Identify which cell holds the provided text, then report its (X, Y) central coordinate. 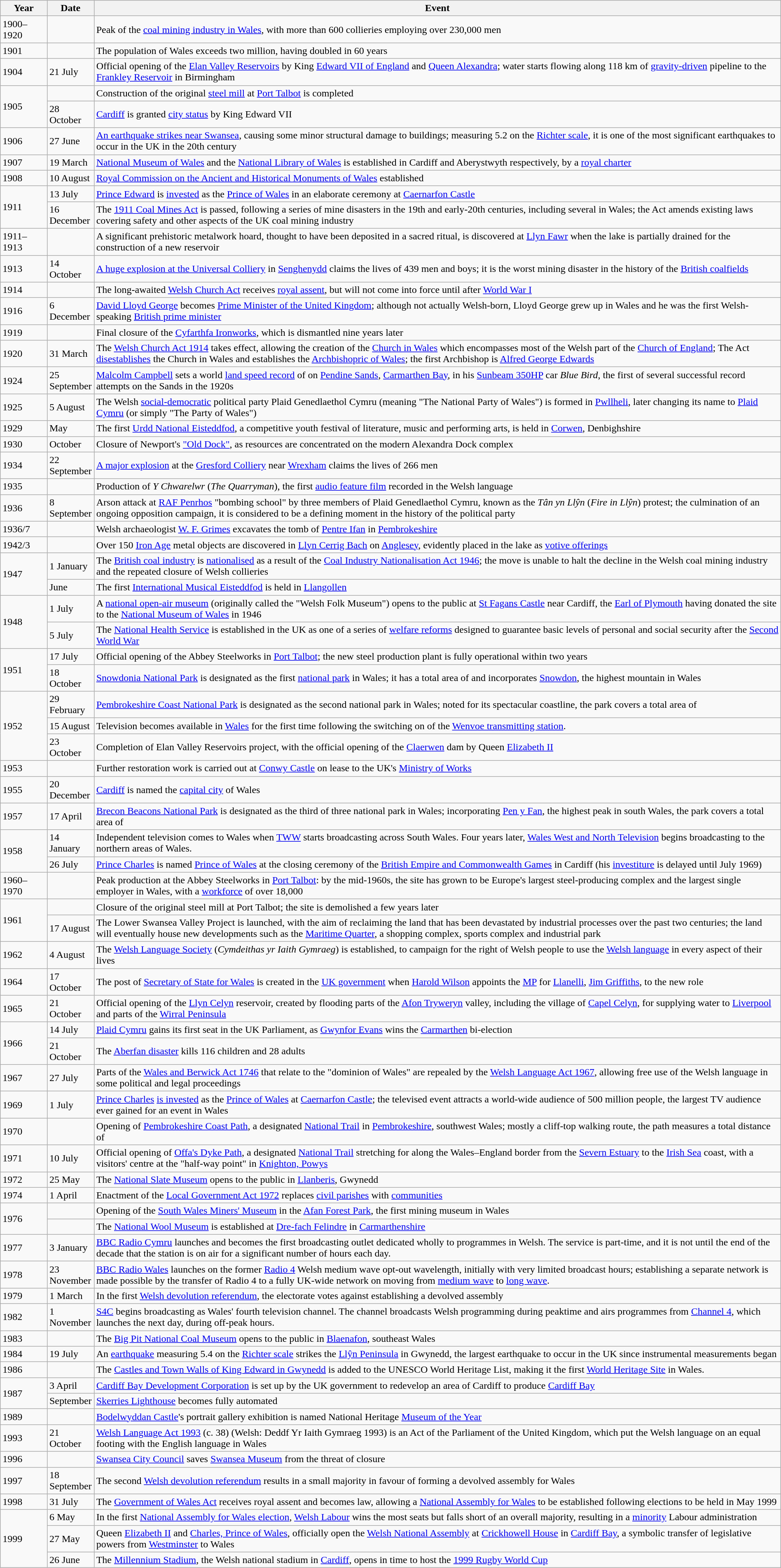
5 August (70, 407)
The first Urdd National Eisteddfod, a competitive youth festival of literature, music and performing arts, is held in Corwen, Denbighshire (437, 428)
Peak of the coal mining industry in Wales, with more than 600 collieries employing over 230,000 men (437, 30)
1948 (24, 622)
19 July (70, 1354)
1955 (24, 789)
1930 (24, 444)
Bodelwyddan Castle's portrait gallery exhibition is named National Heritage Museum of the Year (437, 1417)
Opening of the South Wales Miners' Museum in the Afan Forest Park, the first mining museum in Wales (437, 1211)
1976 (24, 1219)
Closure of Newport's "Old Dock", as resources are concentrated on the modern Alexandra Dock complex (437, 444)
1983 (24, 1339)
The National Slate Museum opens to the public in Llanberis, Gwynedd (437, 1180)
Over 150 Iron Age metal objects are discovered in Llyn Cerrig Bach on Anglesey, evidently placed in the lake as votive offerings (437, 545)
1916 (24, 311)
1914 (24, 290)
The Castles and Town Walls of King Edward in Gwynedd is added to the UNESCO World Heritage List, making it the first World Heritage Site in Wales. (437, 1370)
1984 (24, 1354)
31 July (70, 1502)
1978 (24, 1275)
Welsh archaeologist W. F. Grimes excavates the tomb of Pentre Ifan in Pembrokeshire (437, 529)
Construction of the original steel mill at Port Talbot is completed (437, 93)
6 May (70, 1517)
1960–1970 (24, 886)
27 June (70, 141)
27 May (70, 1538)
1901 (24, 51)
Enactment of the Local Government Act 1972 replaces civil parishes with communities (437, 1195)
1929 (24, 428)
10 July (70, 1158)
23 October (70, 747)
1908 (24, 178)
1936 (24, 508)
Plaid Cymru gains its first seat in the UK Parliament, as Gwynfor Evans wins the Carmarthen bi-election (437, 1030)
1919 (24, 332)
1969 (24, 1105)
18 September (70, 1481)
1964 (24, 981)
1 April (70, 1195)
1 January (70, 566)
1967 (24, 1078)
1979 (24, 1296)
The Big Pit National Coal Museum opens to the public in Blaenafon, southeast Wales (437, 1339)
17 August (70, 928)
1906 (24, 141)
19 March (70, 162)
1 March (70, 1296)
May (70, 428)
23 November (70, 1275)
Cardiff is named the capital city of Wales (437, 789)
1986 (24, 1370)
17 October (70, 981)
1911 (24, 207)
26 July (70, 864)
1966 (24, 1043)
Further restoration work is carried out at Conwy Castle on lease to the UK's Ministry of Works (437, 768)
16 December (70, 215)
1900–1920 (24, 30)
The National Wool Museum is established at Dre-fach Felindre in Carmarthenshire (437, 1226)
10 August (70, 178)
4 August (70, 955)
17 July (70, 657)
31 March (70, 353)
17 April (70, 817)
1947 (24, 573)
28 October (70, 115)
13 July (70, 194)
29 February (70, 704)
1935 (24, 487)
1971 (24, 1158)
1993 (24, 1438)
8 September (70, 508)
14 July (70, 1030)
1952 (24, 726)
1999 (24, 1538)
14 January (70, 843)
October (70, 444)
1987 (24, 1393)
1951 (24, 670)
Production of Y Chwarelwr (The Quarryman), the first audio feature film recorded in the Welsh language (437, 487)
1913 (24, 269)
1989 (24, 1417)
Skerries Lighthouse becomes fully automated (437, 1401)
Swansea City Council saves Swansea Museum from the threat of closure (437, 1459)
5 July (70, 635)
1977 (24, 1247)
1942/3 (24, 545)
25 May (70, 1180)
3 April (70, 1385)
3 January (70, 1247)
26 June (70, 1560)
22 September (70, 466)
1965 (24, 1009)
1972 (24, 1180)
1905 (24, 106)
Official opening of the Abbey Steelworks in Port Talbot; the new steel production plant is fully operational within two years (437, 657)
1936/7 (24, 529)
14 October (70, 269)
1996 (24, 1459)
1934 (24, 466)
The Millennium Stadium, the Welsh national stadium in Cardiff, opens in time to host the 1999 Rugby World Cup (437, 1560)
National Museum of Wales and the National Library of Wales is established in Cardiff and Aberystwyth respectively, by a royal charter (437, 162)
The Aberfan disaster kills 116 children and 28 adults (437, 1051)
18 October (70, 678)
Event (437, 8)
The long-awaited Welsh Church Act receives royal assent, but will not come into force until after World War I (437, 290)
A major explosion at the Gresford Colliery near Wrexham claims the lives of 266 men (437, 466)
27 July (70, 1078)
1904 (24, 72)
1970 (24, 1131)
1911–1913 (24, 241)
25 September (70, 381)
Television becomes available in Wales for the first time following the switching on of the Wenvoe transmitting station. (437, 726)
1 November (70, 1317)
1974 (24, 1195)
Year (24, 8)
The population of Wales exceeds two million, having doubled in 60 years (437, 51)
15 August (70, 726)
1924 (24, 381)
The first International Musical Eisteddfod is held in Llangollen (437, 587)
The second Welsh devolution referendum results in a small majority in favour of forming a devolved assembly for Wales (437, 1481)
In the first Welsh devolution referendum, the electorate votes against establishing a devolved assembly (437, 1296)
1982 (24, 1317)
September (70, 1401)
Final closure of the Cyfarthfa Ironworks, which is dismantled nine years later (437, 332)
6 December (70, 311)
Cardiff is granted city status by King Edward VII (437, 115)
1957 (24, 817)
1953 (24, 768)
1907 (24, 162)
1925 (24, 407)
1958 (24, 851)
Cardiff Bay Development Corporation is set up by the UK government to redevelop an area of Cardiff to produce Cardiff Bay (437, 1385)
Date (70, 8)
1962 (24, 955)
1997 (24, 1481)
Completion of Elan Valley Reservoirs project, with the official opening of the Claerwen dam by Queen Elizabeth II (437, 747)
20 December (70, 789)
June (70, 587)
Prince Edward is invested as the Prince of Wales in an elaborate ceremony at Caernarfon Castle (437, 194)
1961 (24, 920)
Closure of the original steel mill at Port Talbot; the site is demolished a few years later (437, 907)
21 July (70, 72)
Royal Commission on the Ancient and Historical Monuments of Wales established (437, 178)
1920 (24, 353)
1998 (24, 1502)
